From the cell containing the given text, extract its center point as [x, y] coordinate. 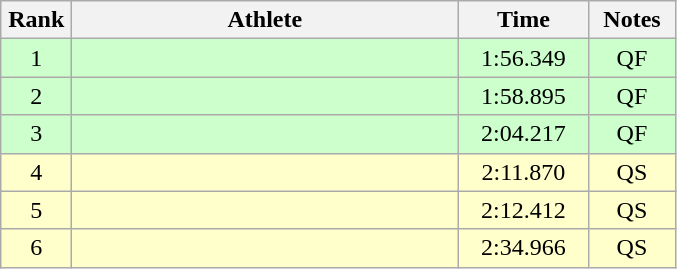
3 [36, 134]
2:34.966 [524, 248]
1 [36, 58]
2:11.870 [524, 172]
5 [36, 210]
Rank [36, 20]
2:04.217 [524, 134]
4 [36, 172]
2 [36, 96]
1:58.895 [524, 96]
2:12.412 [524, 210]
Athlete [265, 20]
1:56.349 [524, 58]
6 [36, 248]
Notes [632, 20]
Time [524, 20]
